Return (x, y) of the center of cell containing provided text 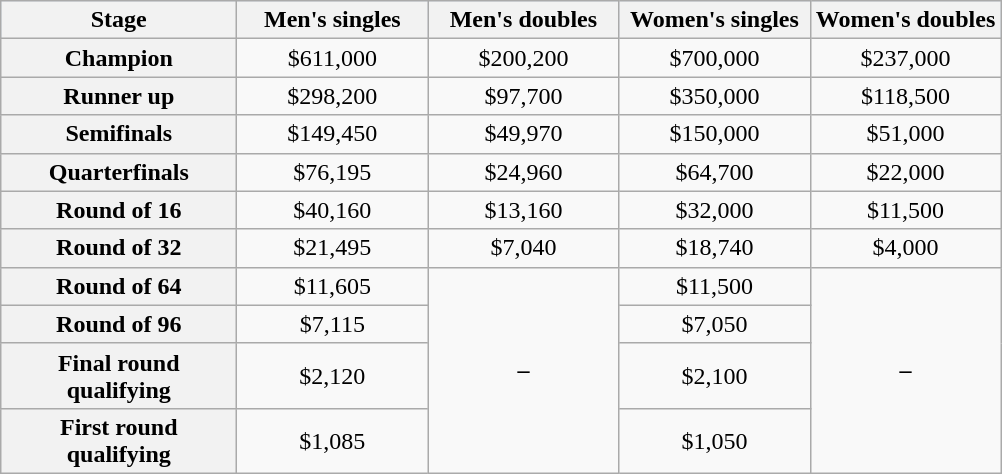
$237,000 (906, 58)
$298,200 (332, 96)
$97,700 (524, 96)
$22,000 (906, 172)
$11,605 (332, 286)
$700,000 (714, 58)
$64,700 (714, 172)
$2,100 (714, 376)
$200,200 (524, 58)
$150,000 (714, 134)
Stage (119, 20)
$40,160 (332, 210)
Men's singles (332, 20)
$49,970 (524, 134)
$7,050 (714, 324)
$76,195 (332, 172)
$1,050 (714, 440)
Round of 64 (119, 286)
$18,740 (714, 248)
Quarterfinals (119, 172)
$7,115 (332, 324)
$149,450 (332, 134)
$611,000 (332, 58)
Runner up (119, 96)
$1,085 (332, 440)
Round of 16 (119, 210)
$13,160 (524, 210)
Semifinals (119, 134)
$51,000 (906, 134)
$350,000 (714, 96)
$7,040 (524, 248)
Women's doubles (906, 20)
$32,000 (714, 210)
Women's singles (714, 20)
Final round qualifying (119, 376)
$21,495 (332, 248)
Round of 32 (119, 248)
Champion (119, 58)
$118,500 (906, 96)
$2,120 (332, 376)
Round of 96 (119, 324)
$24,960 (524, 172)
Men's doubles (524, 20)
First round qualifying (119, 440)
$4,000 (906, 248)
